Return [X, Y] of the center of cell containing provided text 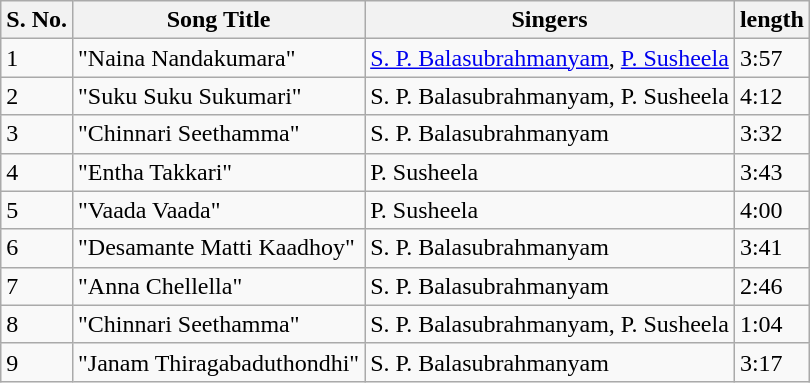
3:17 [772, 362]
6 [37, 248]
3:57 [772, 58]
8 [37, 324]
"Janam Thiragabaduthondhi" [218, 362]
S. No. [37, 20]
Singers [550, 20]
length [772, 20]
1 [37, 58]
3:32 [772, 134]
9 [37, 362]
2:46 [772, 286]
"Suku Suku Sukumari" [218, 96]
4 [37, 172]
2 [37, 96]
4:12 [772, 96]
"Anna Chellella" [218, 286]
3 [37, 134]
5 [37, 210]
"Entha Takkari" [218, 172]
7 [37, 286]
3:41 [772, 248]
"Vaada Vaada" [218, 210]
"Naina Nandakumara" [218, 58]
"Desamante Matti Kaadhoy" [218, 248]
1:04 [772, 324]
3:43 [772, 172]
4:00 [772, 210]
Song Title [218, 20]
